Search for the cell housing the specified text and yield its (x, y) center coordinate. 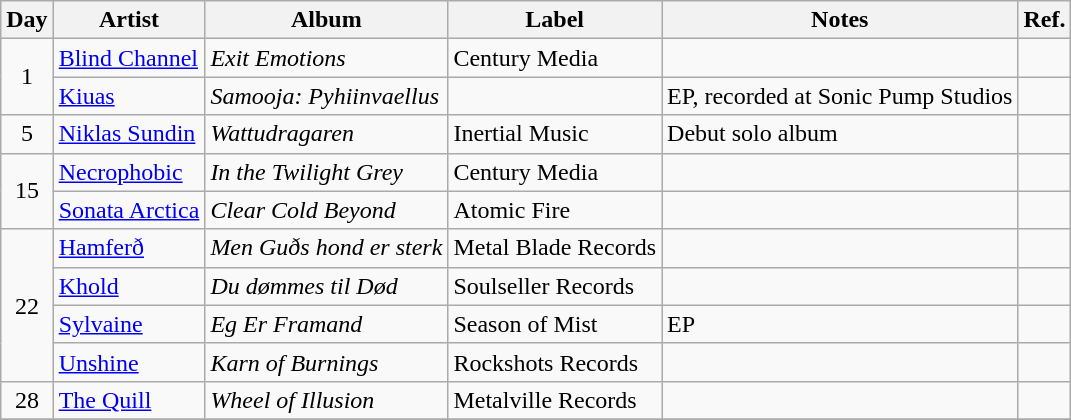
Clear Cold Beyond (326, 210)
Exit Emotions (326, 58)
Soulseller Records (555, 286)
Album (326, 20)
In the Twilight Grey (326, 172)
28 (27, 400)
Metal Blade Records (555, 248)
Hamferð (129, 248)
Necrophobic (129, 172)
Eg Er Framand (326, 324)
Unshine (129, 362)
The Quill (129, 400)
Ref. (1044, 20)
EP, recorded at Sonic Pump Studios (840, 96)
EP (840, 324)
Metalville Records (555, 400)
Sylvaine (129, 324)
Men Guðs hond er sterk (326, 248)
Label (555, 20)
22 (27, 305)
Debut solo album (840, 134)
Artist (129, 20)
1 (27, 77)
Kiuas (129, 96)
Wheel of Illusion (326, 400)
Notes (840, 20)
Samooja: Pyhiinvaellus (326, 96)
Khold (129, 286)
Niklas Sundin (129, 134)
Inertial Music (555, 134)
Day (27, 20)
Blind Channel (129, 58)
Du dømmes til Død (326, 286)
5 (27, 134)
Season of Mist (555, 324)
Karn of Burnings (326, 362)
Wattudragaren (326, 134)
15 (27, 191)
Sonata Arctica (129, 210)
Atomic Fire (555, 210)
Rockshots Records (555, 362)
